Determine the [X, Y] coordinate at the center of the cell enclosing the given text.  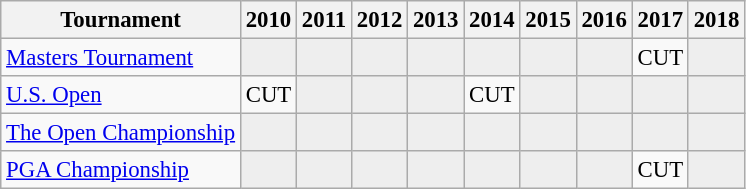
Masters Tournament [121, 58]
Tournament [121, 20]
2010 [268, 20]
2018 [716, 20]
2014 [492, 20]
2015 [548, 20]
PGA Championship [121, 170]
2017 [660, 20]
U.S. Open [121, 95]
2011 [324, 20]
The Open Championship [121, 133]
2012 [379, 20]
2013 [436, 20]
2016 [604, 20]
